Scan for the cell matching the given text and deliver its (x, y) coordinate at center. 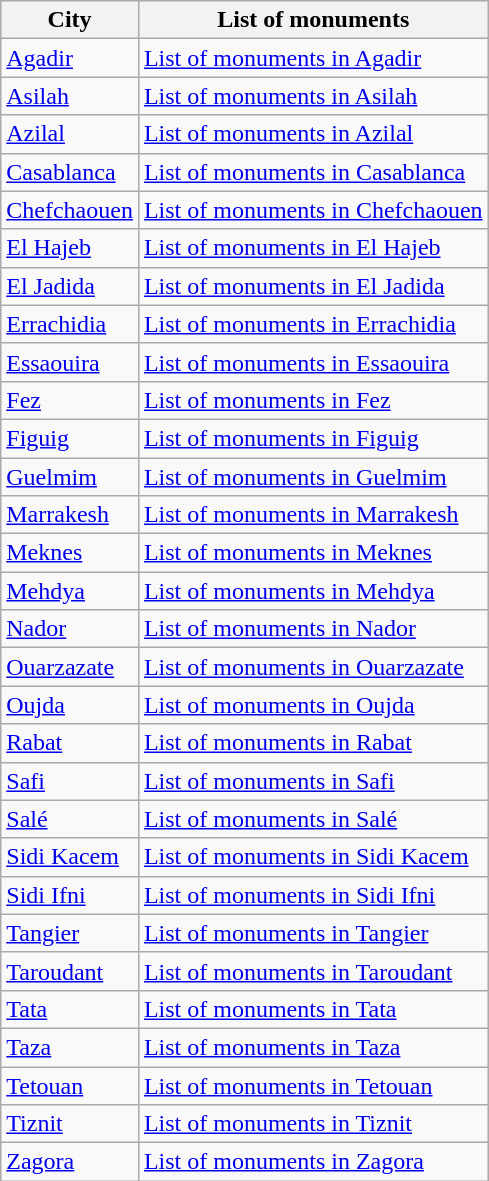
List of monuments in Oujda (313, 705)
Meknes (70, 553)
Safi (70, 781)
List of monuments in Errachidia (313, 324)
Sidi Kacem (70, 857)
Guelmim (70, 477)
List of monuments in Nador (313, 629)
List of monuments in Sidi Ifni (313, 895)
List of monuments in Marrakesh (313, 515)
Figuig (70, 438)
Nador (70, 629)
Ouarzazate (70, 667)
List of monuments in Essaouira (313, 362)
Marrakesh (70, 515)
List of monuments in El Hajeb (313, 248)
List of monuments in Fez (313, 400)
List of monuments (313, 20)
Salé (70, 819)
List of monuments in Taroudant (313, 971)
Rabat (70, 743)
List of monuments in Figuig (313, 438)
List of monuments in Taza (313, 1047)
List of monuments in Asilah (313, 96)
Agadir (70, 58)
El Jadida (70, 286)
List of monuments in Safi (313, 781)
El Hajeb (70, 248)
List of monuments in Ouarzazate (313, 667)
Essaouira (70, 362)
Tangier (70, 933)
List of monuments in Tangier (313, 933)
Zagora (70, 1162)
Mehdya (70, 591)
Tata (70, 1009)
Asilah (70, 96)
Taza (70, 1047)
List of monuments in Tiznit (313, 1124)
Sidi Ifni (70, 895)
Tetouan (70, 1085)
Fez (70, 400)
Tiznit (70, 1124)
List of monuments in Agadir (313, 58)
List of monuments in Guelmim (313, 477)
List of monuments in Rabat (313, 743)
List of monuments in Casablanca (313, 172)
List of monuments in Tata (313, 1009)
List of monuments in Zagora (313, 1162)
Azilal (70, 134)
Chefchaouen (70, 210)
City (70, 20)
List of monuments in Azilal (313, 134)
Taroudant (70, 971)
Errachidia (70, 324)
List of monuments in Sidi Kacem (313, 857)
Casablanca (70, 172)
List of monuments in Salé (313, 819)
List of monuments in El Jadida (313, 286)
Oujda (70, 705)
List of monuments in Mehdya (313, 591)
List of monuments in Meknes (313, 553)
List of monuments in Tetouan (313, 1085)
List of monuments in Chefchaouen (313, 210)
